Pinpoint the cell where the given text exists, returning its [x, y] midpoint coordinate. 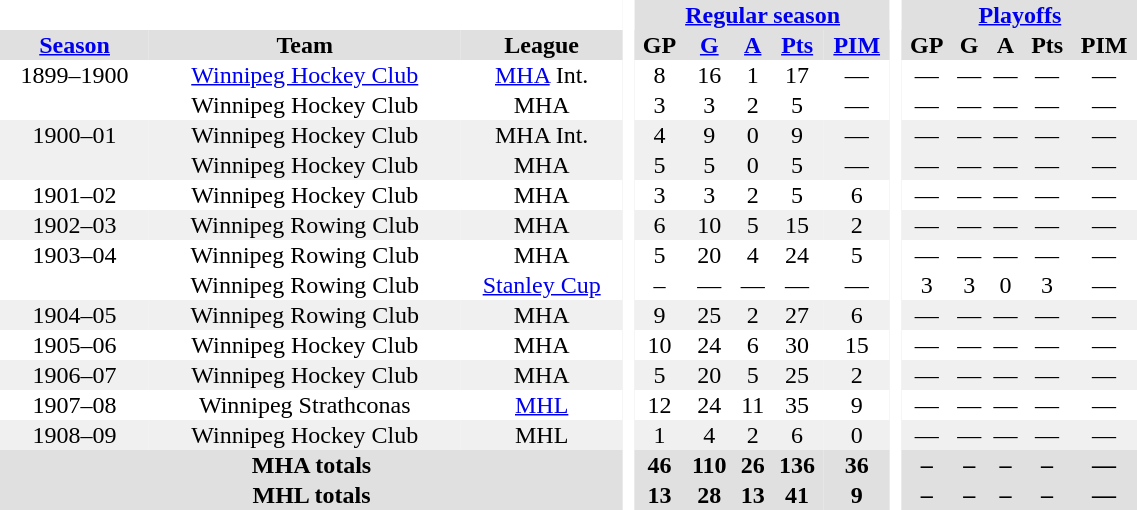
Season [74, 45]
16 [710, 75]
1904–05 [74, 315]
36 [856, 465]
League [542, 45]
Stanley Cup [542, 285]
1903–04 [74, 255]
1908–09 [74, 435]
1905–06 [74, 345]
1899–1900 [74, 75]
PIM [856, 45]
1906–07 [74, 375]
Regular season [762, 15]
11 [753, 405]
MHL totals [312, 495]
136 [797, 465]
17 [797, 75]
1902–03 [74, 225]
8 [660, 75]
1900–01 [74, 135]
35 [797, 405]
30 [797, 345]
41 [797, 495]
12 [660, 405]
Team [304, 45]
28 [710, 495]
27 [797, 315]
1901–02 [74, 195]
Playoffs [1020, 15]
46 [660, 465]
MHA totals [312, 465]
26 [753, 465]
1907–08 [74, 405]
Winnipeg Strathconas [304, 405]
110 [710, 465]
